Identify which cell holds the provided text, then report its (x, y) central coordinate. 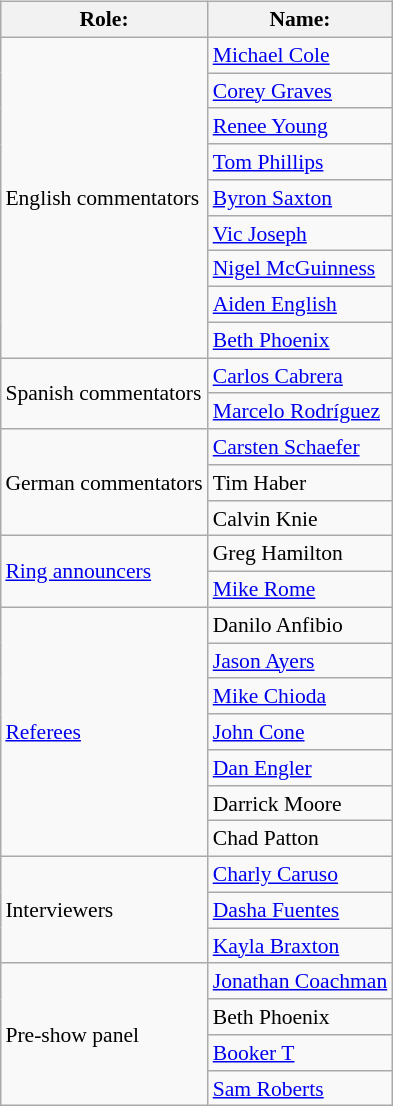
Darrick Moore (300, 803)
Danilo Anfibio (300, 625)
Michael Cole (300, 55)
English commentators (104, 198)
Marcelo Rodríguez (300, 411)
Byron Saxton (300, 198)
Tom Phillips (300, 162)
Dasha Fuentes (300, 910)
Tim Haber (300, 483)
German commentators (104, 482)
Mike Rome (300, 590)
Calvin Knie (300, 518)
Name: (300, 20)
John Cone (300, 732)
Role: (104, 20)
Pre-show panel (104, 1034)
Nigel McGuinness (300, 269)
Booker T (300, 1053)
Renee Young (300, 126)
Corey Graves (300, 91)
Charly Caruso (300, 875)
Carlos Cabrera (300, 376)
Mike Chioda (300, 696)
Referees (104, 732)
Jonathan Coachman (300, 981)
Greg Hamilton (300, 554)
Spanish commentators (104, 394)
Kayla Braxton (300, 946)
Interviewers (104, 910)
Carsten Schaefer (300, 447)
Sam Roberts (300, 1088)
Dan Engler (300, 768)
Chad Patton (300, 839)
Aiden English (300, 305)
Jason Ayers (300, 661)
Vic Joseph (300, 233)
Ring announcers (104, 572)
